Find where the given text appears and provide that cell's center as [X, Y] coordinate. 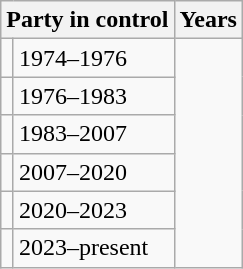
2023–present [94, 248]
1976–1983 [94, 96]
1983–2007 [94, 134]
Party in control [88, 20]
2007–2020 [94, 172]
1974–1976 [94, 58]
Years [208, 20]
2020–2023 [94, 210]
